From the cell containing the given text, extract its center point as (X, Y) coordinate. 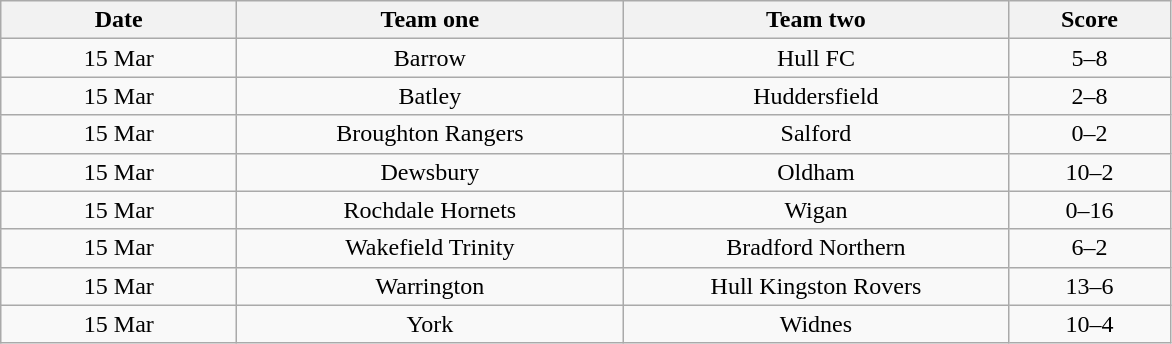
Salford (816, 134)
0–16 (1090, 210)
Team one (430, 20)
Bradford Northern (816, 248)
5–8 (1090, 58)
Team two (816, 20)
Wakefield Trinity (430, 248)
Hull Kingston Rovers (816, 286)
13–6 (1090, 286)
Wigan (816, 210)
2–8 (1090, 96)
Score (1090, 20)
Warrington (430, 286)
Widnes (816, 324)
Barrow (430, 58)
10–2 (1090, 172)
0–2 (1090, 134)
6–2 (1090, 248)
10–4 (1090, 324)
Broughton Rangers (430, 134)
Date (119, 20)
Rochdale Hornets (430, 210)
Oldham (816, 172)
York (430, 324)
Huddersfield (816, 96)
Batley (430, 96)
Dewsbury (430, 172)
Hull FC (816, 58)
